Capture the cell that displays the provided text and extract its [x, y] central coordinate. 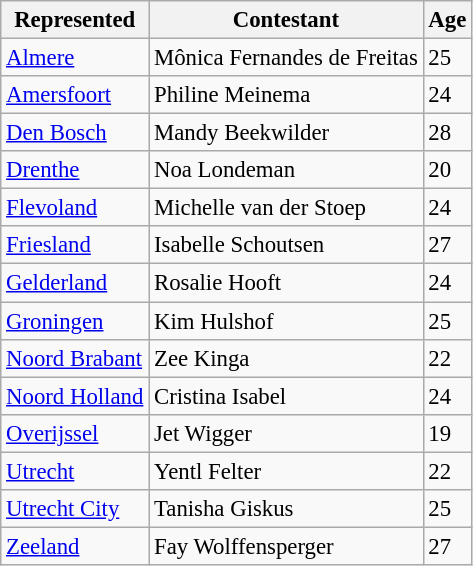
Age [448, 20]
Drenthe [75, 170]
Amersfoort [75, 95]
20 [448, 170]
Mônica Fernandes de Freitas [286, 58]
Utrecht [75, 471]
Michelle van der Stoep [286, 208]
Noord Holland [75, 396]
Groningen [75, 321]
Philine Meinema [286, 95]
Utrecht City [75, 509]
Yentl Felter [286, 471]
Overijssel [75, 433]
Tanisha Giskus [286, 509]
19 [448, 433]
Noord Brabant [75, 358]
Den Bosch [75, 133]
Isabelle Schoutsen [286, 245]
28 [448, 133]
Gelderland [75, 283]
Rosalie Hooft [286, 283]
Almere [75, 58]
Contestant [286, 20]
Friesland [75, 245]
Zeeland [75, 546]
Jet Wigger [286, 433]
Flevoland [75, 208]
Mandy Beekwilder [286, 133]
Noa Londeman [286, 170]
Fay Wolffensperger [286, 546]
Represented [75, 20]
Kim Hulshof [286, 321]
Zee Kinga [286, 358]
Cristina Isabel [286, 396]
